Search for the cell housing the specified text and yield its [X, Y] center coordinate. 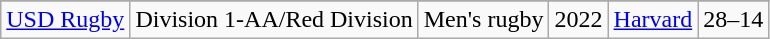
USD Rugby [66, 20]
Men's rugby [484, 20]
2022 [578, 20]
Division 1-AA/Red Division [274, 20]
Harvard [653, 20]
28–14 [734, 20]
